Provide the [X, Y] coordinate of the cell's center where the given text is located.  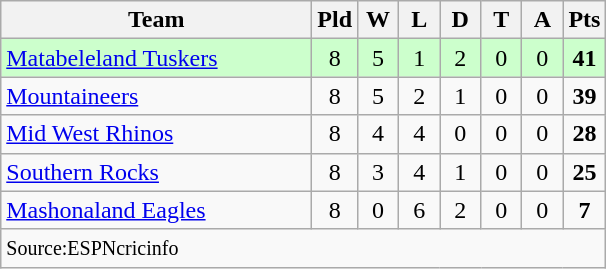
Pts [584, 20]
28 [584, 134]
6 [420, 210]
Mashonaland Eagles [156, 210]
Mountaineers [156, 96]
Team [156, 20]
W [378, 20]
7 [584, 210]
T [502, 20]
Pld [335, 20]
Source:ESPNcricinfo [304, 248]
Matabeleland Tuskers [156, 58]
L [420, 20]
Mid West Rhinos [156, 134]
Southern Rocks [156, 172]
41 [584, 58]
A [542, 20]
39 [584, 96]
3 [378, 172]
D [460, 20]
25 [584, 172]
